Return (X, Y) of the center of cell containing provided text 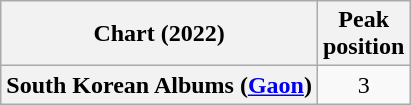
Chart (2022) (160, 34)
3 (363, 85)
South Korean Albums (Gaon) (160, 85)
Peakposition (363, 34)
